Capture the cell that displays the provided text and extract its (x, y) central coordinate. 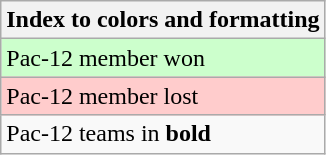
Pac-12 teams in bold (163, 134)
Index to colors and formatting (163, 20)
Pac-12 member won (163, 58)
Pac-12 member lost (163, 96)
